Pinpoint the cell where the given text exists, returning its [X, Y] midpoint coordinate. 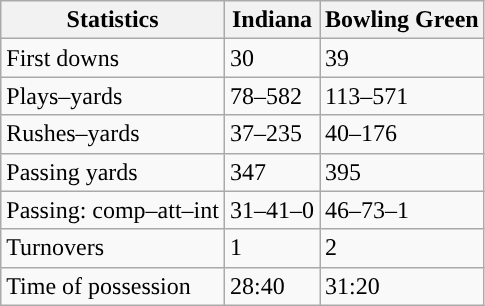
Passing yards [113, 172]
Statistics [113, 20]
28:40 [272, 286]
37–235 [272, 134]
Indiana [272, 20]
Passing: comp–att–int [113, 210]
Time of possession [113, 286]
31–41–0 [272, 210]
31:20 [402, 286]
Bowling Green [402, 20]
Turnovers [113, 248]
40–176 [402, 134]
347 [272, 172]
46–73–1 [402, 210]
78–582 [272, 96]
First downs [113, 58]
113–571 [402, 96]
Plays–yards [113, 96]
1 [272, 248]
2 [402, 248]
39 [402, 58]
30 [272, 58]
Rushes–yards [113, 134]
395 [402, 172]
